Locate the cell with the specified text and output its [x, y] center coordinate. 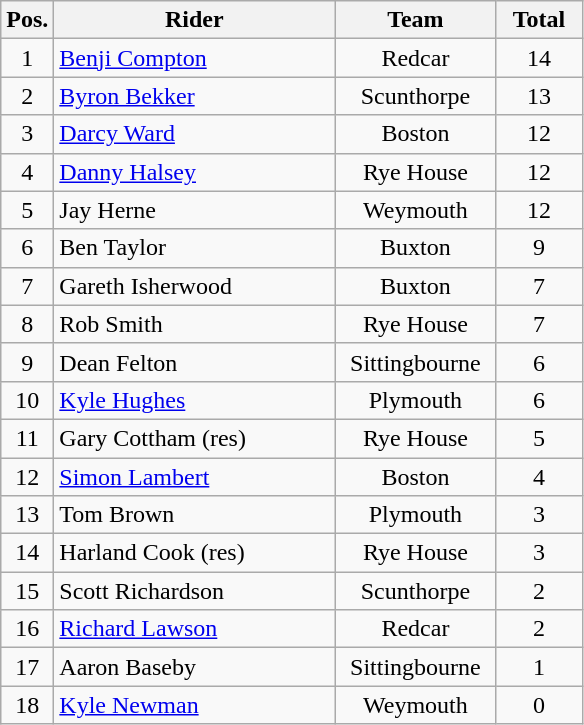
Pos. [28, 20]
Darcy Ward [194, 134]
Benji Compton [194, 58]
Danny Halsey [194, 172]
Byron Bekker [194, 96]
0 [539, 705]
Richard Lawson [194, 629]
Simon Lambert [194, 477]
Harland Cook (res) [194, 553]
Gary Cottham (res) [194, 438]
Scott Richardson [194, 591]
Tom Brown [194, 515]
8 [28, 324]
Kyle Hughes [194, 400]
17 [28, 667]
16 [28, 629]
Dean Felton [194, 362]
Kyle Newman [194, 705]
Ben Taylor [194, 248]
Aaron Baseby [194, 667]
Rob Smith [194, 324]
10 [28, 400]
Total [539, 20]
Jay Herne [194, 210]
Team [416, 20]
15 [28, 591]
11 [28, 438]
Rider [194, 20]
Gareth Isherwood [194, 286]
18 [28, 705]
